Extract the [x, y] coordinate from the center of the cell holding the provided text.  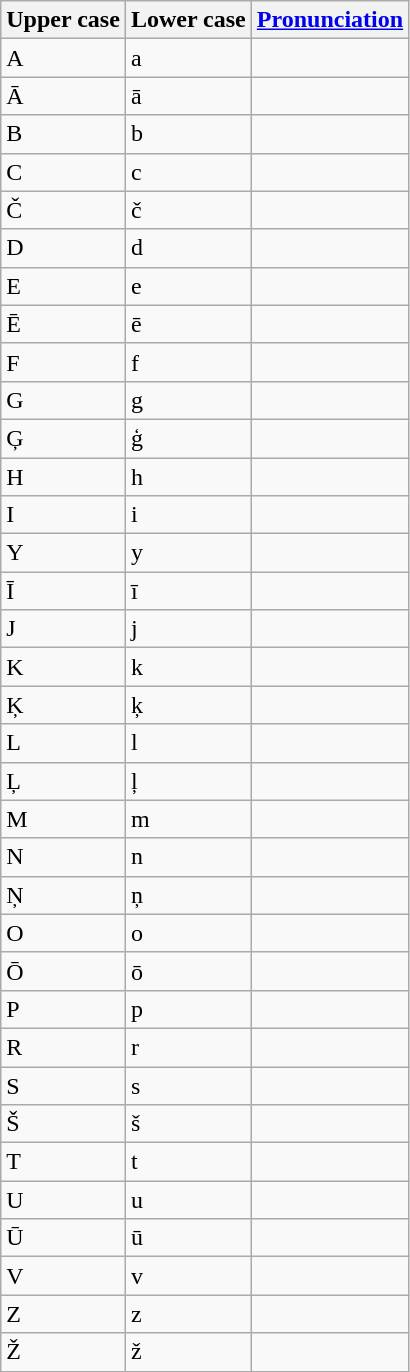
ņ [188, 895]
y [188, 553]
L [64, 743]
ķ [188, 705]
b [188, 134]
d [188, 248]
O [64, 933]
š [188, 1124]
Z [64, 1314]
T [64, 1162]
ļ [188, 781]
s [188, 1085]
Pronunciation [330, 20]
K [64, 667]
B [64, 134]
Lower case [188, 20]
ž [188, 1352]
č [188, 210]
u [188, 1200]
m [188, 819]
n [188, 857]
Ē [64, 324]
U [64, 1200]
Ļ [64, 781]
N [64, 857]
E [64, 286]
ģ [188, 438]
ō [188, 971]
Ķ [64, 705]
Ō [64, 971]
V [64, 1276]
Č [64, 210]
h [188, 477]
J [64, 629]
Y [64, 553]
z [188, 1314]
j [188, 629]
Upper case [64, 20]
k [188, 667]
c [188, 172]
e [188, 286]
l [188, 743]
a [188, 58]
Ž [64, 1352]
ā [188, 96]
i [188, 515]
I [64, 515]
Š [64, 1124]
ē [188, 324]
C [64, 172]
r [188, 1047]
H [64, 477]
Ģ [64, 438]
Ā [64, 96]
Ņ [64, 895]
S [64, 1085]
v [188, 1276]
ī [188, 591]
ū [188, 1238]
t [188, 1162]
M [64, 819]
p [188, 1009]
P [64, 1009]
F [64, 362]
G [64, 400]
g [188, 400]
o [188, 933]
f [188, 362]
Ū [64, 1238]
D [64, 248]
A [64, 58]
R [64, 1047]
Ī [64, 591]
